Find where the given text appears and provide that cell's center as [X, Y] coordinate. 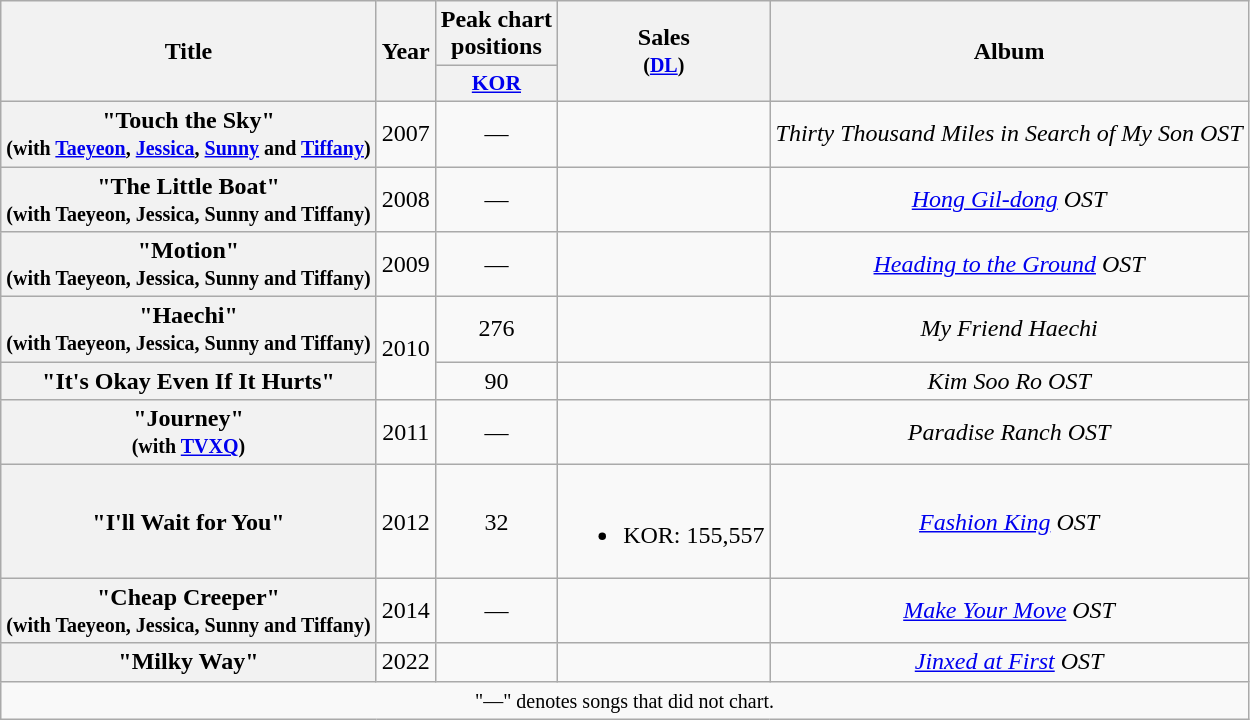
2008 [406, 198]
"Milky Way" [188, 662]
Thirty Thousand Miles in Search of My Son OST [1009, 134]
2010 [406, 348]
Sales(DL) [664, 52]
2012 [406, 522]
"Touch the Sky"(with Taeyeon, Jessica, Sunny and Tiffany) [188, 134]
90 [496, 381]
My Friend Haechi [1009, 330]
2014 [406, 610]
Title [188, 52]
Kim Soo Ro OST [1009, 381]
"Cheap Creeper"(with Taeyeon, Jessica, Sunny and Tiffany) [188, 610]
"I'll Wait for You" [188, 522]
"Journey"(with TVXQ) [188, 432]
Make Your Move OST [1009, 610]
"It's Okay Even If It Hurts" [188, 381]
Album [1009, 52]
"Motion"(with Taeyeon, Jessica, Sunny and Tiffany) [188, 264]
Fashion King OST [1009, 522]
Heading to the Ground OST [1009, 264]
Hong Gil-dong OST [1009, 198]
KOR [496, 84]
2011 [406, 432]
2009 [406, 264]
"Haechi"(with Taeyeon, Jessica, Sunny and Tiffany) [188, 330]
276 [496, 330]
Peak chartpositions [496, 34]
Paradise Ranch OST [1009, 432]
2007 [406, 134]
KOR: 155,557 [664, 522]
Jinxed at First OST [1009, 662]
2022 [406, 662]
"The Little Boat"(with Taeyeon, Jessica, Sunny and Tiffany) [188, 198]
Year [406, 52]
32 [496, 522]
"—" denotes songs that did not chart. [624, 700]
